Detect which cell encompasses the target text, then output its [X, Y] center coordinate. 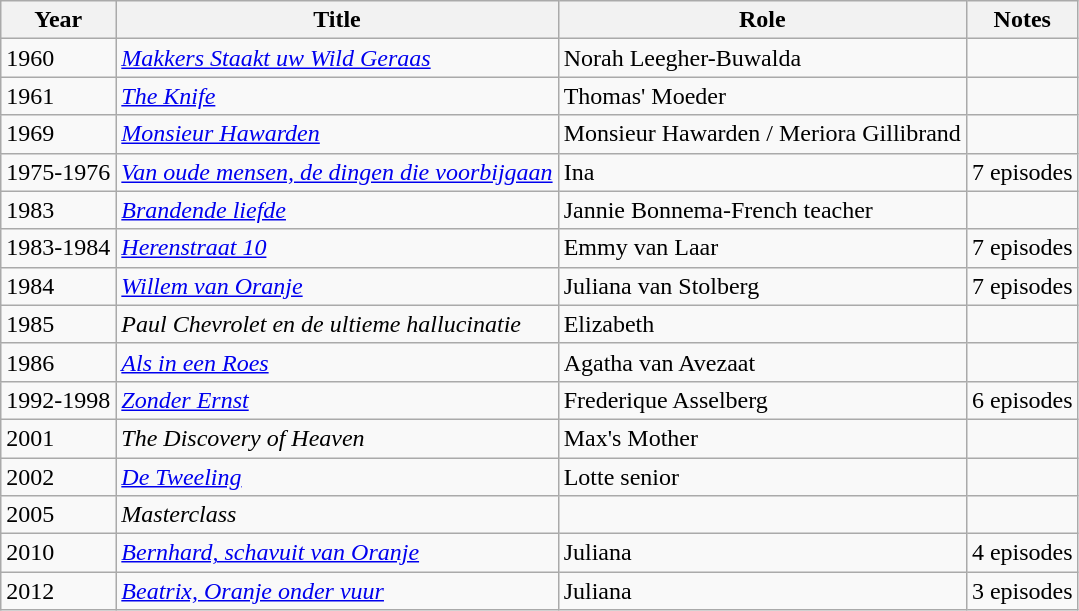
Zonder Ernst [337, 400]
Bernhard, schavuit van Oranje [337, 553]
Masterclass [337, 515]
1969 [58, 134]
Year [58, 20]
Thomas' Moeder [762, 96]
Paul Chevrolet en de ultieme hallucinatie [337, 324]
De Tweeling [337, 477]
The Discovery of Heaven [337, 438]
2002 [58, 477]
Willem van Oranje [337, 286]
Juliana van Stolberg [762, 286]
2012 [58, 591]
Max's Mother [762, 438]
Role [762, 20]
Ina [762, 172]
6 episodes [1022, 400]
Jannie Bonnema-French teacher [762, 210]
Title [337, 20]
Elizabeth [762, 324]
1986 [58, 362]
Makkers Staakt uw Wild Geraas [337, 58]
Norah Leegher-Buwalda [762, 58]
1960 [58, 58]
Herenstraat 10 [337, 248]
1985 [58, 324]
Monsieur Hawarden [337, 134]
2010 [58, 553]
1984 [58, 286]
1961 [58, 96]
1983 [58, 210]
1992-1998 [58, 400]
Emmy van Laar [762, 248]
2001 [58, 438]
The Knife [337, 96]
Als in een Roes [337, 362]
Brandende liefde [337, 210]
1983-1984 [58, 248]
Notes [1022, 20]
Monsieur Hawarden / Meriora Gillibrand [762, 134]
4 episodes [1022, 553]
2005 [58, 515]
1975-1976 [58, 172]
Lotte senior [762, 477]
Frederique Asselberg [762, 400]
3 episodes [1022, 591]
Van oude mensen, de dingen die voorbijgaan [337, 172]
Beatrix, Oranje onder vuur [337, 591]
Agatha van Avezaat [762, 362]
